Find where the given text appears and provide that cell's center as (x, y) coordinate. 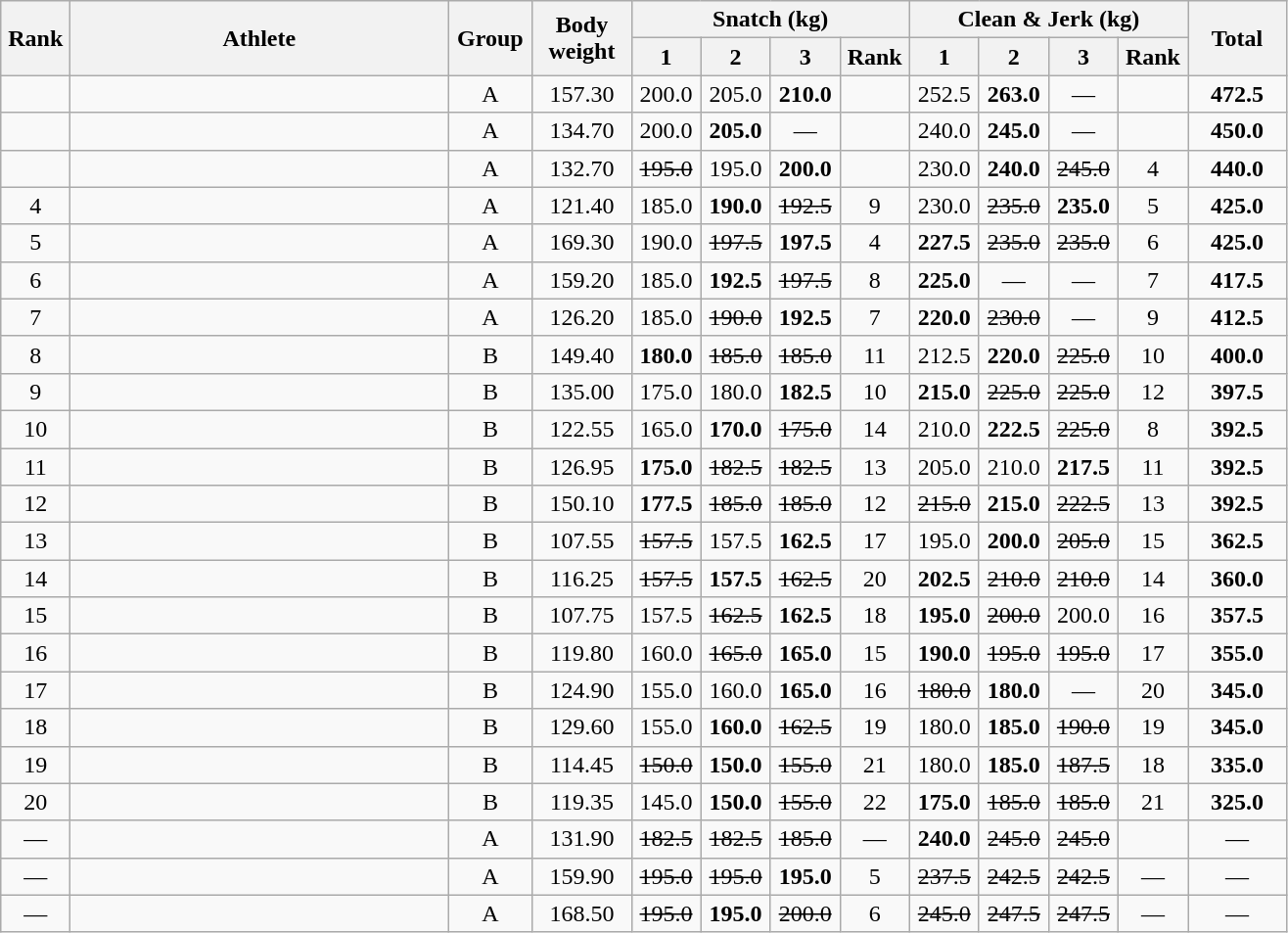
217.5 (1082, 467)
400.0 (1237, 354)
Athlete (259, 38)
168.50 (581, 913)
145.0 (666, 802)
134.70 (581, 131)
397.5 (1237, 392)
170.0 (736, 429)
227.5 (943, 243)
126.20 (581, 317)
237.5 (943, 876)
Snatch (kg) (770, 20)
150.10 (581, 504)
22 (875, 802)
Group (490, 38)
440.0 (1237, 168)
212.5 (943, 354)
116.25 (581, 579)
355.0 (1237, 653)
129.60 (581, 727)
149.40 (581, 354)
202.5 (943, 579)
360.0 (1237, 579)
417.5 (1237, 280)
132.70 (581, 168)
357.5 (1237, 616)
159.90 (581, 876)
114.45 (581, 765)
119.80 (581, 653)
107.75 (581, 616)
362.5 (1237, 541)
Clean & Jerk (kg) (1048, 20)
126.95 (581, 467)
187.5 (1082, 765)
450.0 (1237, 131)
119.35 (581, 802)
122.55 (581, 429)
107.55 (581, 541)
472.5 (1237, 94)
325.0 (1237, 802)
131.90 (581, 839)
159.20 (581, 280)
124.90 (581, 690)
135.00 (581, 392)
Body weight (581, 38)
177.5 (666, 504)
157.30 (581, 94)
263.0 (1014, 94)
121.40 (581, 206)
252.5 (943, 94)
412.5 (1237, 317)
Total (1237, 38)
335.0 (1237, 765)
169.30 (581, 243)
